Capture the cell that displays the provided text and extract its [X, Y] central coordinate. 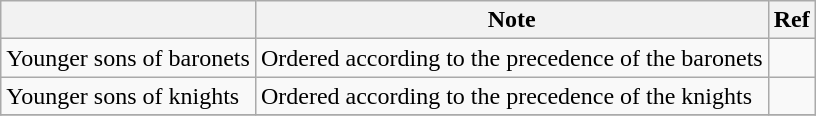
Younger sons of baronets [128, 58]
Ref [792, 20]
Ordered according to the precedence of the baronets [512, 58]
Ordered according to the precedence of the knights [512, 96]
Younger sons of knights [128, 96]
Note [512, 20]
